Search for the cell housing the specified text and yield its [X, Y] center coordinate. 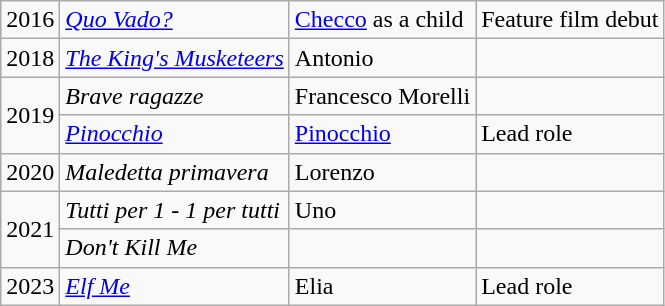
Brave ragazze [175, 96]
Elf Me [175, 286]
Maledetta primavera [175, 172]
Checco as a child [382, 20]
Feature film debut [570, 20]
Elia [382, 286]
2019 [30, 115]
2021 [30, 229]
2023 [30, 286]
Tutti per 1 - 1 per tutti [175, 210]
2016 [30, 20]
Don't Kill Me [175, 248]
Uno [382, 210]
2020 [30, 172]
Lorenzo [382, 172]
The King's Musketeers [175, 58]
Quo Vado? [175, 20]
2018 [30, 58]
Francesco Morelli [382, 96]
Antonio [382, 58]
